Detect which cell encompasses the target text, then output its (x, y) center coordinate. 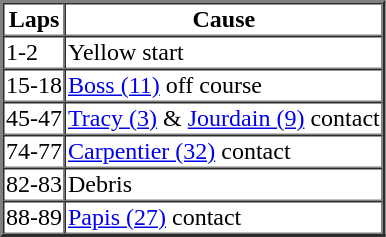
45-47 (34, 118)
Papis (27) contact (224, 218)
Laps (34, 20)
88-89 (34, 218)
Carpentier (32) contact (224, 152)
Boss (11) off course (224, 86)
Yellow start (224, 52)
82-83 (34, 184)
74-77 (34, 152)
1-2 (34, 52)
Debris (224, 184)
15-18 (34, 86)
Cause (224, 20)
Tracy (3) & Jourdain (9) contact (224, 118)
